Determine the [X, Y] coordinate at the center of the cell enclosing the given text.  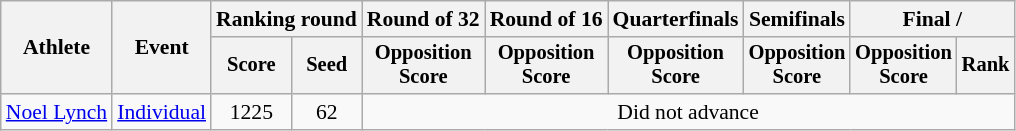
Semifinals [798, 19]
Final / [932, 19]
62 [327, 112]
Round of 16 [546, 19]
Individual [162, 112]
1225 [252, 112]
Quarterfinals [676, 19]
Event [162, 48]
Did not advance [688, 112]
Ranking round [286, 19]
Round of 32 [424, 19]
Seed [327, 66]
Rank [986, 66]
Noel Lynch [56, 112]
Athlete [56, 48]
Score [252, 66]
